Search for the cell housing the specified text and yield its (X, Y) center coordinate. 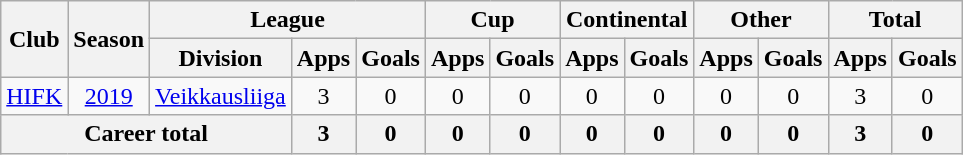
Career total (146, 134)
League (288, 20)
HIFK (34, 96)
Division (221, 58)
Veikkausliiga (221, 96)
Cup (492, 20)
Total (895, 20)
2019 (109, 96)
Continental (627, 20)
Other (761, 20)
Club (34, 39)
Season (109, 39)
